Scan for the cell matching the given text and deliver its [X, Y] coordinate at center. 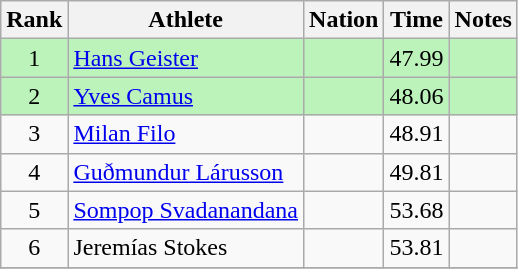
Jeremías Stokes [186, 248]
49.81 [416, 172]
6 [34, 248]
47.99 [416, 58]
Guðmundur Lárusson [186, 172]
Notes [483, 20]
Nation [344, 20]
Time [416, 20]
53.68 [416, 210]
Yves Camus [186, 96]
2 [34, 96]
48.06 [416, 96]
4 [34, 172]
53.81 [416, 248]
Milan Filo [186, 134]
Athlete [186, 20]
Sompop Svadanandana [186, 210]
Hans Geister [186, 58]
Rank [34, 20]
5 [34, 210]
1 [34, 58]
48.91 [416, 134]
3 [34, 134]
